Identify which cell holds the provided text, then report its [x, y] central coordinate. 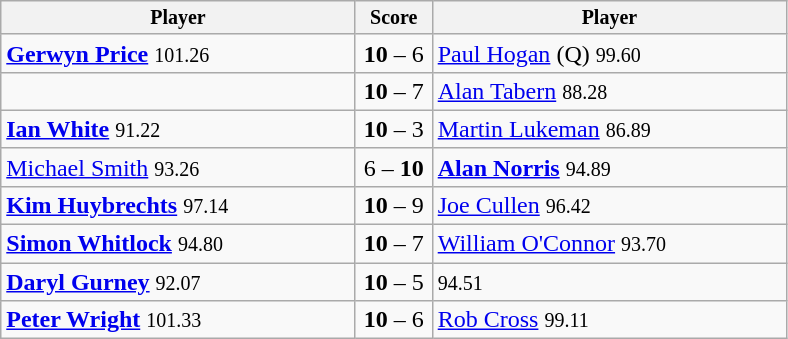
Martin Lukeman 86.89 [609, 129]
10 – 5 [394, 282]
Paul Hogan (Q) 99.60 [609, 53]
94.51 [609, 282]
Michael Smith 93.26 [178, 167]
Ian White 91.22 [178, 129]
Gerwyn Price 101.26 [178, 53]
Daryl Gurney 92.07 [178, 282]
Kim Huybrechts 97.14 [178, 205]
10 – 3 [394, 129]
6 – 10 [394, 167]
Score [394, 18]
Alan Norris 94.89 [609, 167]
Alan Tabern 88.28 [609, 91]
10 – 9 [394, 205]
Rob Cross 99.11 [609, 320]
William O'Connor 93.70 [609, 244]
Peter Wright 101.33 [178, 320]
Joe Cullen 96.42 [609, 205]
Simon Whitlock 94.80 [178, 244]
